For the text-containing cell, return its midpoint in (x, y) coordinate format. 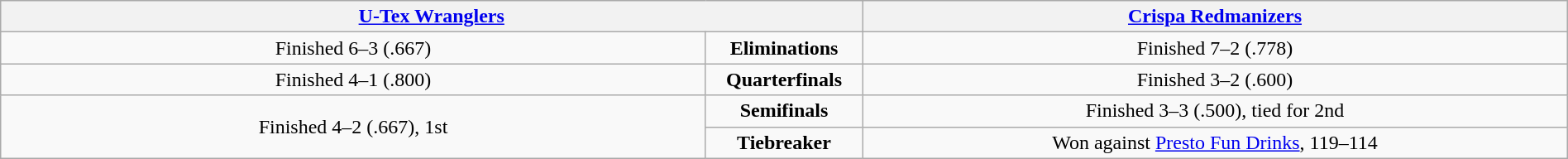
Eliminations (784, 48)
Finished 7–2 (.778) (1216, 48)
U-Tex Wranglers (432, 17)
Finished 3–2 (.600) (1216, 79)
Finished 6–3 (.667) (354, 48)
Finished 3–3 (.500), tied for 2nd (1216, 111)
Crispa Redmanizers (1216, 17)
Semifinals (784, 111)
Tiebreaker (784, 142)
Quarterfinals (784, 79)
Finished 4–2 (.667), 1st (354, 127)
Won against Presto Fun Drinks, 119–114 (1216, 142)
Finished 4–1 (.800) (354, 79)
